Return the (X, Y) coordinate for the center point of the cell that contains the specified text.  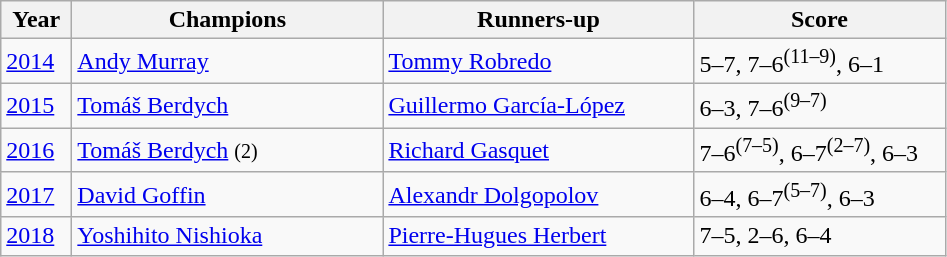
7–6(7–5), 6–7(2–7), 6–3 (820, 150)
Guillermo García-López (538, 106)
2014 (36, 62)
Alexandr Dolgopolov (538, 194)
Year (36, 20)
Tommy Robredo (538, 62)
Richard Gasquet (538, 150)
5–7, 7–6(11–9), 6–1 (820, 62)
Andy Murray (228, 62)
2015 (36, 106)
David Goffin (228, 194)
Tomáš Berdych (228, 106)
Score (820, 20)
2017 (36, 194)
Tomáš Berdych (2) (228, 150)
2018 (36, 236)
Runners-up (538, 20)
Pierre-Hugues Herbert (538, 236)
2016 (36, 150)
Yoshihito Nishioka (228, 236)
Champions (228, 20)
6–4, 6–7(5–7), 6–3 (820, 194)
6–3, 7–6(9–7) (820, 106)
7–5, 2–6, 6–4 (820, 236)
